Return (X, Y) of the center of cell containing provided text 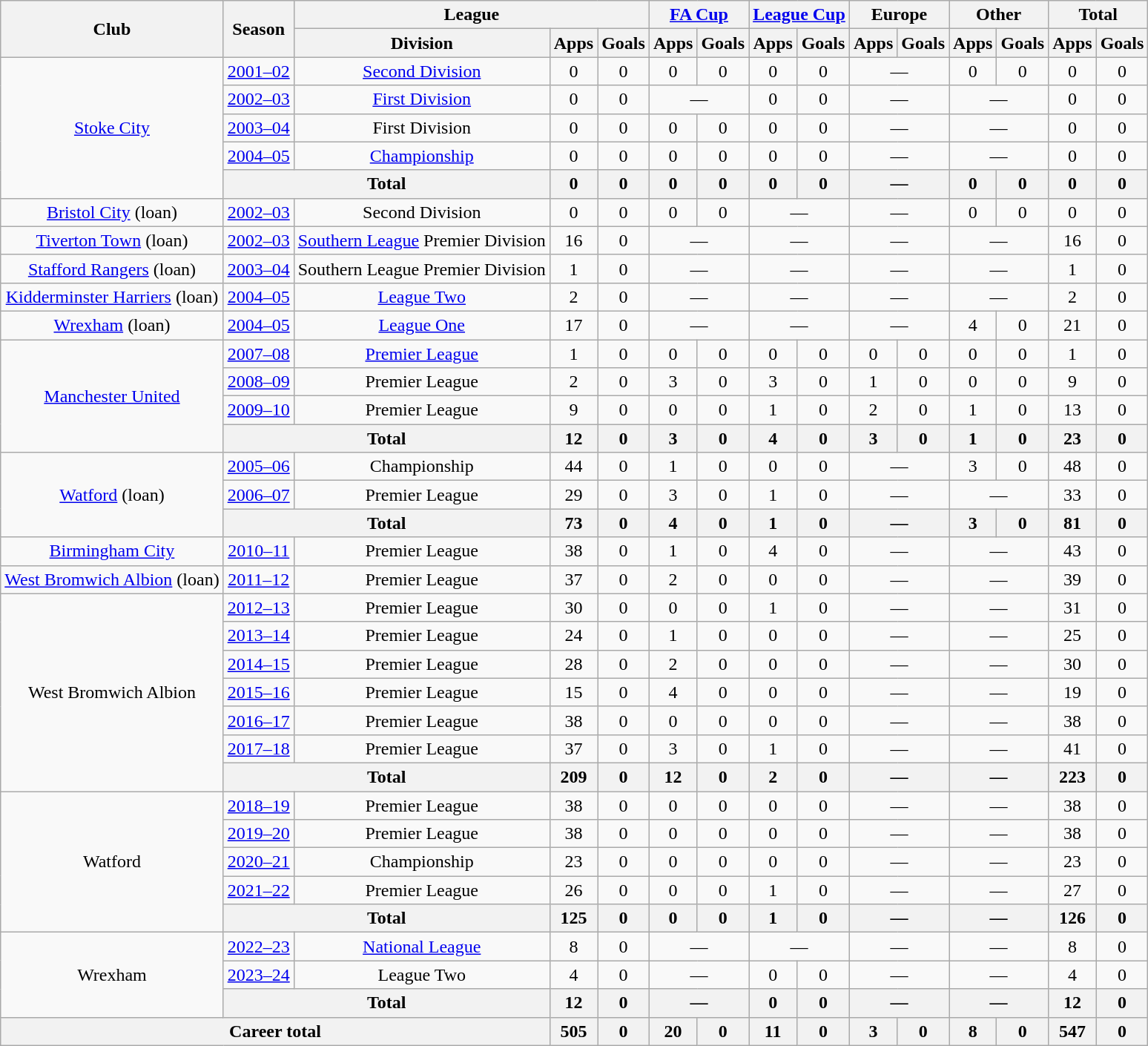
44 (573, 467)
25 (1072, 636)
2023–24 (258, 975)
19 (1072, 692)
2010–11 (258, 551)
15 (573, 692)
West Bromwich Albion (112, 692)
17 (573, 325)
31 (1072, 608)
League (472, 15)
2013–14 (258, 636)
National League (421, 947)
Watford (112, 861)
2011–12 (258, 579)
2012–13 (258, 608)
41 (1072, 749)
26 (573, 890)
2016–17 (258, 720)
2015–16 (258, 692)
2018–19 (258, 805)
2005–06 (258, 467)
Tiverton Town (loan) (112, 240)
81 (1072, 523)
39 (1072, 579)
2017–18 (258, 749)
125 (573, 918)
2006–07 (258, 495)
24 (573, 636)
505 (573, 1031)
Division (421, 43)
29 (573, 495)
209 (573, 777)
FA Cup (699, 15)
Stafford Rangers (loan) (112, 269)
2021–22 (258, 890)
2019–20 (258, 834)
Season (258, 29)
2009–10 (258, 410)
Wrexham (loan) (112, 325)
Europe (899, 15)
13 (1072, 410)
43 (1072, 551)
126 (1072, 918)
Watford (loan) (112, 495)
Career total (275, 1031)
20 (673, 1031)
547 (1072, 1031)
Kidderminster Harriers (loan) (112, 297)
73 (573, 523)
2007–08 (258, 354)
48 (1072, 467)
21 (1072, 325)
33 (1072, 495)
Manchester United (112, 396)
28 (573, 664)
2008–09 (258, 382)
2022–23 (258, 947)
Stoke City (112, 128)
League One (421, 325)
Bristol City (loan) (112, 212)
West Bromwich Albion (loan) (112, 579)
League Cup (799, 15)
Other (999, 15)
Birmingham City (112, 551)
11 (773, 1031)
2020–21 (258, 862)
2001–02 (258, 71)
2014–15 (258, 664)
27 (1072, 890)
Wrexham (112, 975)
223 (1072, 777)
Club (112, 29)
